From the cell containing the given text, extract its center point as [X, Y] coordinate. 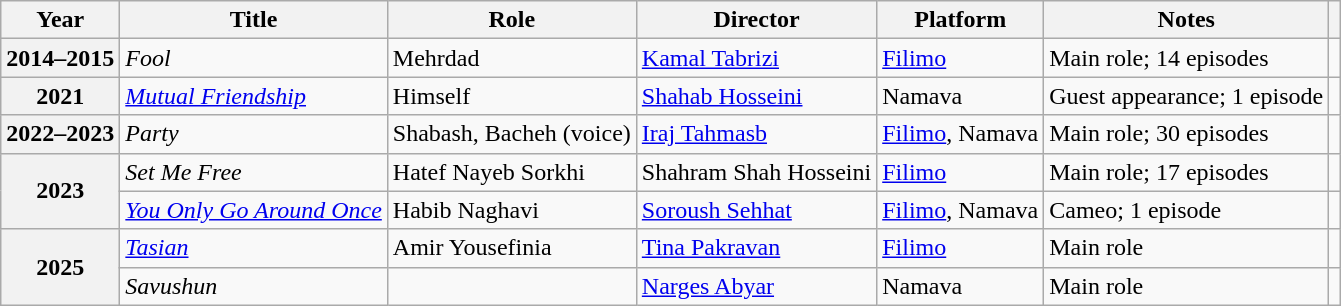
You Only Go Around Once [254, 210]
Habib Naghavi [512, 210]
Party [254, 134]
Shahab Hosseini [756, 96]
Tasian [254, 248]
Hatef Nayeb Sorkhi [512, 172]
Main role; 17 episodes [1186, 172]
Himself [512, 96]
Savushun [254, 286]
Iraj Tahmasb [756, 134]
Tina Pakravan [756, 248]
2023 [60, 191]
2025 [60, 267]
Mutual Friendship [254, 96]
Role [512, 20]
2022–2023 [60, 134]
2021 [60, 96]
Main role; 30 episodes [1186, 134]
Narges Abyar [756, 286]
Platform [960, 20]
Main role; 14 episodes [1186, 58]
Shahram Shah Hosseini [756, 172]
Soroush Sehhat [756, 210]
2014–2015 [60, 58]
Director [756, 20]
Title [254, 20]
Mehrdad [512, 58]
Kamal Tabrizi [756, 58]
Year [60, 20]
Amir Yousefinia [512, 248]
Fool [254, 58]
Set Me Free [254, 172]
Shabash, Bacheh (voice) [512, 134]
Cameo; 1 episode [1186, 210]
Notes [1186, 20]
Guest appearance; 1 episode [1186, 96]
